Capture the cell that displays the provided text and extract its (x, y) central coordinate. 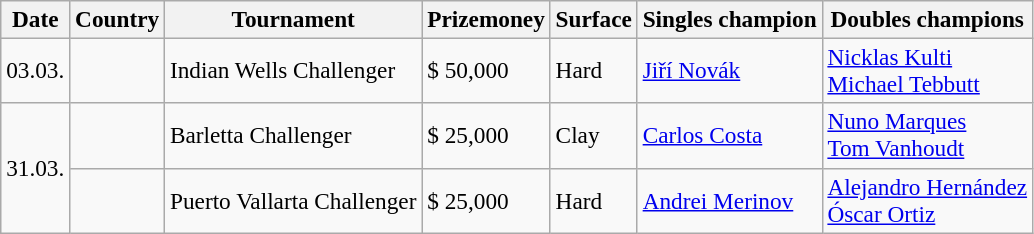
Date (36, 19)
Puerto Vallarta Challenger (294, 200)
Tournament (294, 19)
Nuno Marques Tom Vanhoudt (927, 136)
Surface (594, 19)
Jiří Novák (730, 70)
Clay (594, 136)
Indian Wells Challenger (294, 70)
Andrei Merinov (730, 200)
Country (118, 19)
Doubles champions (927, 19)
Barletta Challenger (294, 136)
Prizemoney (486, 19)
Alejandro Hernández Óscar Ortiz (927, 200)
Carlos Costa (730, 136)
31.03. (36, 168)
Nicklas Kulti Michael Tebbutt (927, 70)
03.03. (36, 70)
Singles champion (730, 19)
$ 50,000 (486, 70)
